Determine the [x, y] coordinate at the center of the cell enclosing the given text.  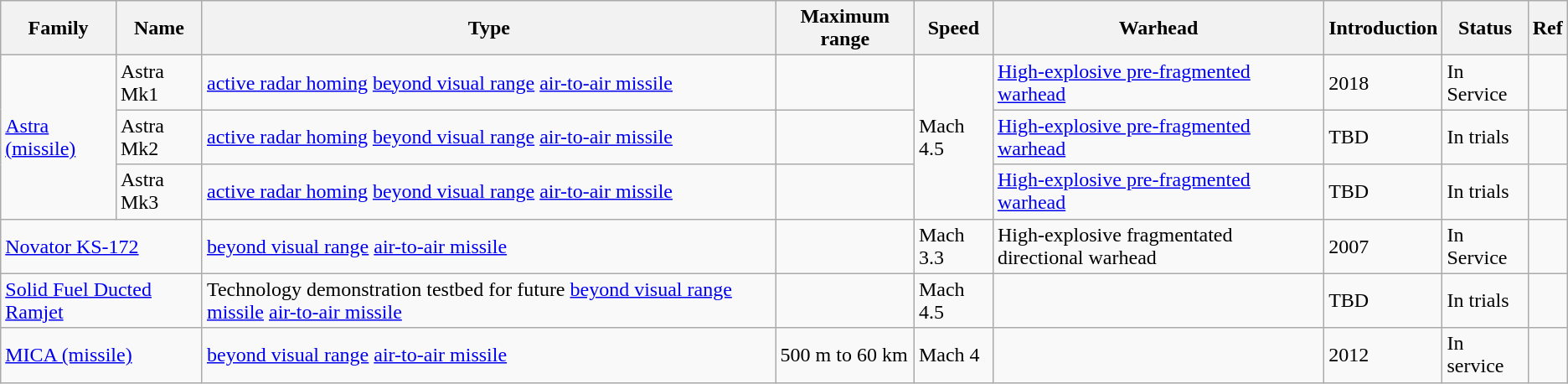
Astra Mk1 [159, 82]
Astra (missile) [59, 138]
Warhead [1158, 29]
MICA (missile) [102, 355]
2018 [1384, 82]
Technology demonstration testbed for future beyond visual range missile air-to-air missile [489, 300]
Family [59, 29]
Mach 4 [953, 355]
2012 [1384, 355]
Speed [953, 29]
2007 [1384, 246]
500 m to 60 km [844, 355]
Solid Fuel Ducted Ramjet [102, 300]
Mach 3.3 [953, 246]
Introduction [1384, 29]
Astra Mk2 [159, 138]
Name [159, 29]
High-explosive fragmentated directional warhead [1158, 246]
Novator KS-172 [102, 246]
Status [1485, 29]
Maximum range [844, 29]
Type [489, 29]
In service [1485, 355]
Astra Mk3 [159, 191]
Ref [1548, 29]
